For the text-containing cell, return its midpoint in (x, y) coordinate format. 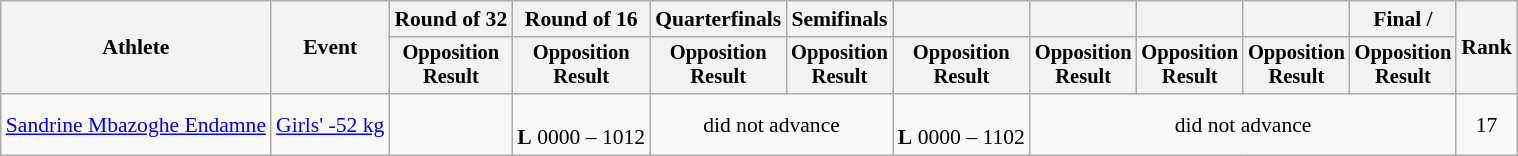
Semifinals (840, 19)
Event (330, 48)
Round of 32 (450, 19)
Quarterfinals (718, 19)
Sandrine Mbazoghe Endamne (136, 124)
Rank (1486, 48)
Final / (1404, 19)
Athlete (136, 48)
Girls' -52 kg (330, 124)
L 0000 – 1012 (581, 124)
17 (1486, 124)
Round of 16 (581, 19)
L 0000 – 1102 (962, 124)
